Determine the [x, y] coordinate at the center of the cell enclosing the given text.  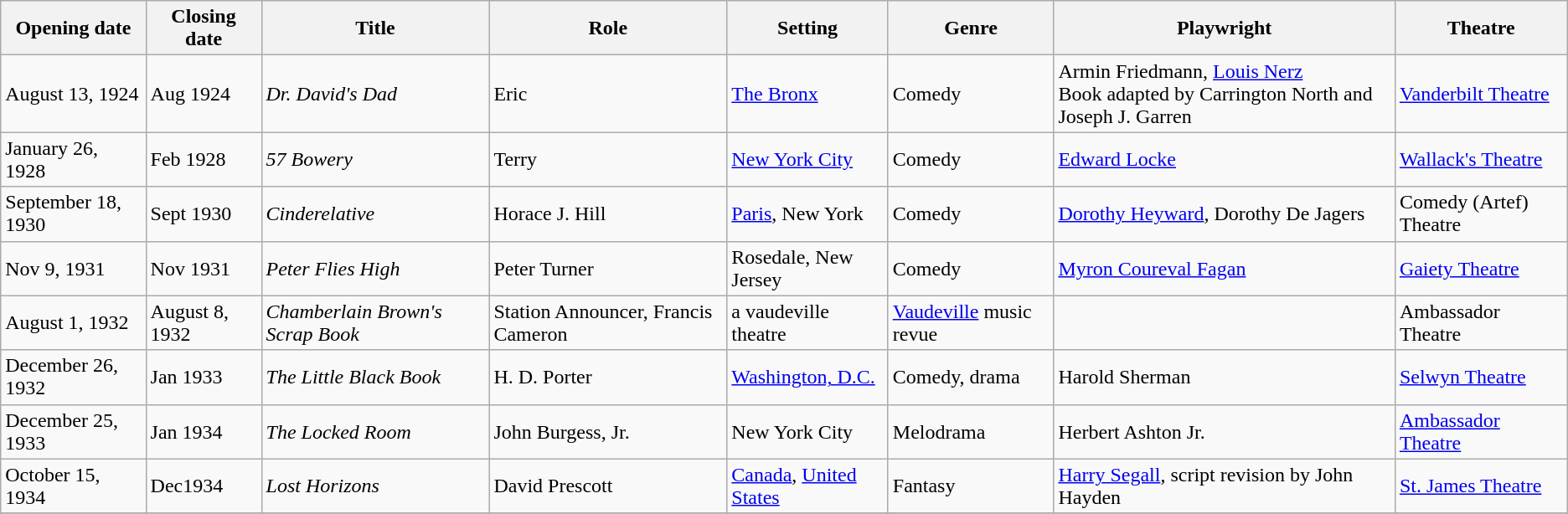
57 Bowery [375, 159]
Station Announcer, Francis Cameron [608, 323]
a vaudeville theatre [807, 323]
August 8, 1932 [204, 323]
Chamberlain Brown's Scrap Book [375, 323]
Peter Turner [608, 268]
Herbert Ashton Jr. [1225, 432]
Armin Friedmann, Louis NerzBook adapted by Carrington North and Joseph J. Garren [1225, 94]
Opening date [74, 28]
John Burgess, Jr. [608, 432]
Wallack's Theatre [1481, 159]
Eric [608, 94]
Harold Sherman [1225, 377]
Nov 9, 1931 [74, 268]
Jan 1933 [204, 377]
The Little Black Book [375, 377]
Sept 1930 [204, 214]
Washington, D.C. [807, 377]
Horace J. Hill [608, 214]
October 15, 1934 [74, 486]
The Locked Room [375, 432]
Rosedale, New Jersey [807, 268]
Genre [971, 28]
The Bronx [807, 94]
September 18, 1930 [74, 214]
August 13, 1924 [74, 94]
Jan 1934 [204, 432]
Gaiety Theatre [1481, 268]
Canada, United States [807, 486]
Melodrama [971, 432]
Theatre [1481, 28]
Harry Segall, script revision by John Hayden [1225, 486]
Setting [807, 28]
Selwyn Theatre [1481, 377]
St. James Theatre [1481, 486]
Cinderelative [375, 214]
January 26, 1928 [74, 159]
Lost Horizons [375, 486]
Myron Coureval Fagan [1225, 268]
Nov 1931 [204, 268]
Edward Locke [1225, 159]
Comedy, drama [971, 377]
Closing date [204, 28]
David Prescott [608, 486]
Dorothy Heyward, Dorothy De Jagers [1225, 214]
December 25, 1933 [74, 432]
H. D. Porter [608, 377]
Paris, New York [807, 214]
Vaudeville music revue [971, 323]
Title [375, 28]
Feb 1928 [204, 159]
Vanderbilt Theatre [1481, 94]
Terry [608, 159]
Peter Flies High [375, 268]
Comedy (Artef) Theatre [1481, 214]
Dec1934 [204, 486]
Playwright [1225, 28]
Fantasy [971, 486]
December 26, 1932 [74, 377]
August 1, 1932 [74, 323]
Role [608, 28]
Dr. David's Dad [375, 94]
Aug 1924 [204, 94]
